For the text-containing cell, return its midpoint in (X, Y) coordinate format. 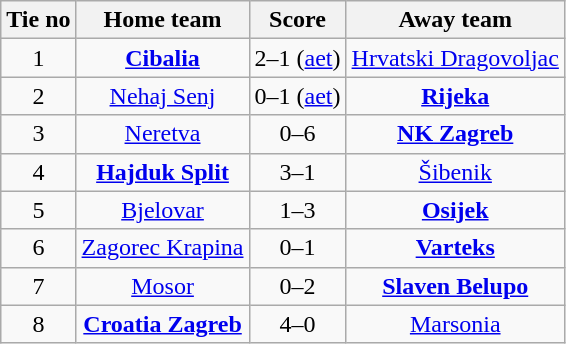
0–6 (298, 134)
5 (38, 210)
Varteks (455, 248)
Score (298, 20)
0–1 (298, 248)
Nehaj Senj (162, 96)
Marsonia (455, 324)
2 (38, 96)
Rijeka (455, 96)
1–3 (298, 210)
Home team (162, 20)
Cibalia (162, 58)
1 (38, 58)
Croatia Zagreb (162, 324)
3 (38, 134)
4 (38, 172)
0–2 (298, 286)
Hajduk Split (162, 172)
NK Zagreb (455, 134)
Away team (455, 20)
Hrvatski Dragovoljac (455, 58)
Osijek (455, 210)
Neretva (162, 134)
Mosor (162, 286)
6 (38, 248)
Tie no (38, 20)
Zagorec Krapina (162, 248)
Bjelovar (162, 210)
4–0 (298, 324)
3–1 (298, 172)
Slaven Belupo (455, 286)
2–1 (aet) (298, 58)
Šibenik (455, 172)
7 (38, 286)
8 (38, 324)
0–1 (aet) (298, 96)
